Scan for the cell matching the given text and deliver its (X, Y) coordinate at center. 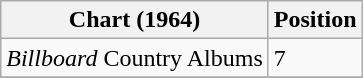
Chart (1964) (135, 20)
Position (315, 20)
Billboard Country Albums (135, 58)
7 (315, 58)
